Detect which cell encompasses the target text, then output its [X, Y] center coordinate. 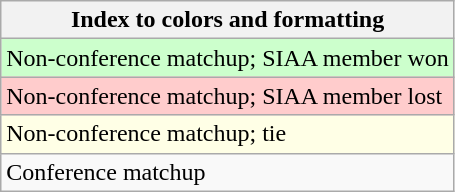
Non-conference matchup; SIAA member lost [228, 96]
Conference matchup [228, 172]
Index to colors and formatting [228, 20]
Non-conference matchup; SIAA member won [228, 58]
Non-conference matchup; tie [228, 134]
